From the cell containing the given text, extract its center point as [X, Y] coordinate. 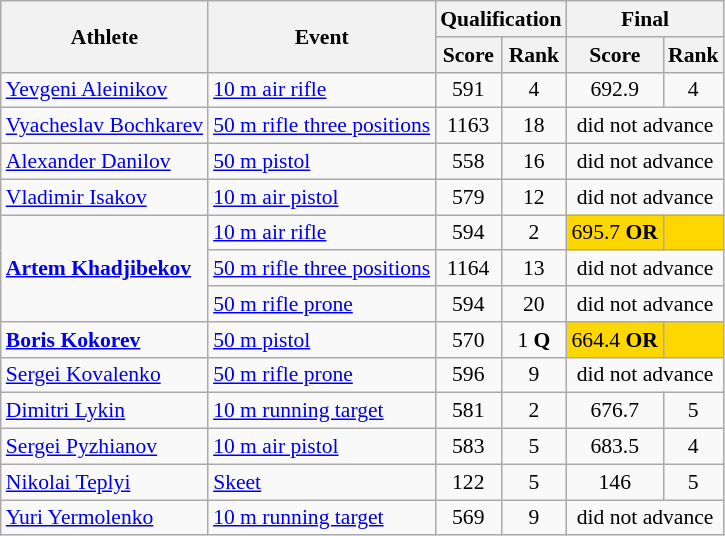
1 Q [534, 340]
16 [534, 162]
676.7 [615, 411]
Nikolai Teplyi [104, 482]
Artem Khadjibekov [104, 268]
Vladimir Isakov [104, 197]
12 [534, 197]
Vyacheslav Bochkarev [104, 126]
Alexander Danilov [104, 162]
1163 [468, 126]
1164 [468, 269]
692.9 [615, 90]
122 [468, 482]
Qualification [500, 19]
Skeet [322, 482]
596 [468, 375]
Boris Kokorev [104, 340]
558 [468, 162]
664.4 OR [615, 340]
18 [534, 126]
581 [468, 411]
570 [468, 340]
Yevgeni Aleinikov [104, 90]
Athlete [104, 36]
695.7 OR [615, 233]
Sergei Kovalenko [104, 375]
Sergei Pyzhianov [104, 447]
583 [468, 447]
Final [646, 19]
683.5 [615, 447]
Dimitri Lykin [104, 411]
20 [534, 304]
579 [468, 197]
591 [468, 90]
Event [322, 36]
Yuri Yermolenko [104, 518]
13 [534, 269]
146 [615, 482]
569 [468, 518]
